Return (X, Y) of the center of cell containing provided text 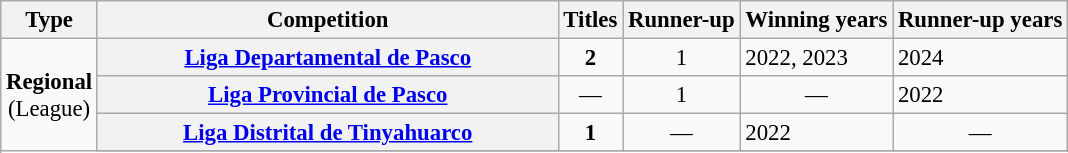
Type (50, 20)
Liga Departamental de Pasco (328, 58)
Winning years (816, 20)
2024 (980, 58)
2022, 2023 (816, 58)
Competition (328, 20)
Titles (590, 20)
Regional(League) (50, 96)
Liga Provincial de Pasco (328, 95)
2 (590, 58)
Liga Distrital de Tinyahuarco (328, 133)
Runner-up years (980, 20)
Runner-up (682, 20)
